Capture the cell that displays the provided text and extract its [x, y] central coordinate. 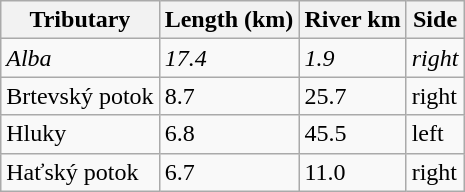
Length (km) [229, 20]
River km [352, 20]
45.5 [352, 134]
6.8 [229, 134]
Alba [80, 58]
Haťský potok [80, 172]
25.7 [352, 96]
Tributary [80, 20]
11.0 [352, 172]
Hluky [80, 134]
8.7 [229, 96]
Brtevský potok [80, 96]
1.9 [352, 58]
Side [435, 20]
17.4 [229, 58]
6.7 [229, 172]
left [435, 134]
